Capture the cell that displays the provided text and extract its (X, Y) central coordinate. 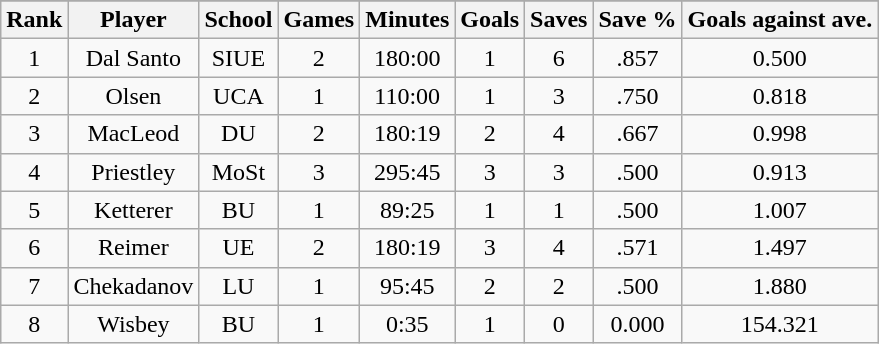
.857 (638, 58)
DU (238, 134)
154.321 (780, 324)
UE (238, 248)
Games (319, 20)
Goals against ave. (780, 20)
Ketterer (134, 210)
95:45 (408, 286)
MoSt (238, 172)
Rank (34, 20)
School (238, 20)
8 (34, 324)
1.497 (780, 248)
Save % (638, 20)
0.913 (780, 172)
LU (238, 286)
0.500 (780, 58)
Player (134, 20)
1.880 (780, 286)
SIUE (238, 58)
Olsen (134, 96)
180:00 (408, 58)
Reimer (134, 248)
Dal Santo (134, 58)
Saves (559, 20)
.667 (638, 134)
Chekadanov (134, 286)
0:35 (408, 324)
0 (559, 324)
Priestley (134, 172)
89:25 (408, 210)
0.000 (638, 324)
Minutes (408, 20)
.571 (638, 248)
110:00 (408, 96)
MacLeod (134, 134)
1.007 (780, 210)
0.998 (780, 134)
UCA (238, 96)
7 (34, 286)
5 (34, 210)
.750 (638, 96)
295:45 (408, 172)
Goals (490, 20)
Wisbey (134, 324)
0.818 (780, 96)
